Determine the [x, y] coordinate at the center of the cell enclosing the given text.  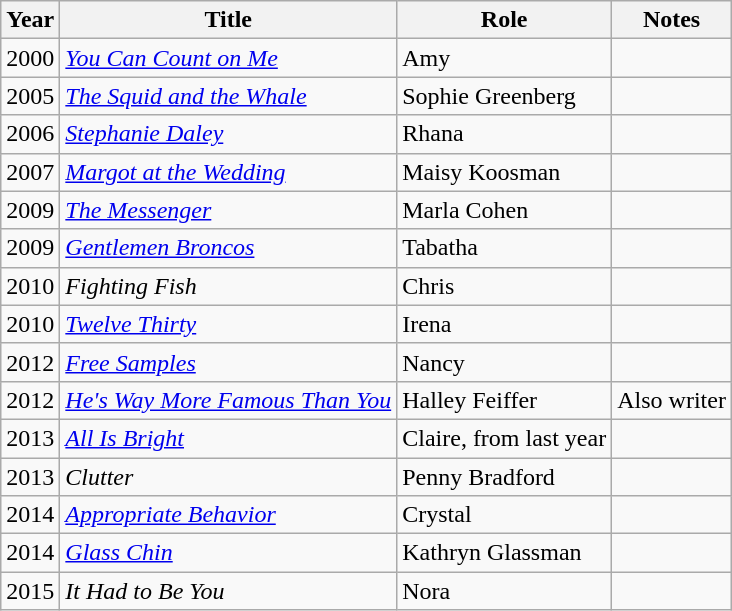
Crystal [504, 515]
Marla Cohen [504, 210]
Chris [504, 286]
Also writer [672, 400]
Stephanie Daley [228, 134]
Rhana [504, 134]
Fighting Fish [228, 286]
All Is Bright [228, 438]
Free Samples [228, 362]
Kathryn Glassman [504, 553]
Maisy Koosman [504, 172]
Notes [672, 20]
Twelve Thirty [228, 324]
Appropriate Behavior [228, 515]
Year [30, 20]
2000 [30, 58]
Nancy [504, 362]
Irena [504, 324]
Nora [504, 591]
2005 [30, 96]
2006 [30, 134]
Margot at the Wedding [228, 172]
2007 [30, 172]
Glass Chin [228, 553]
The Messenger [228, 210]
Gentlemen Broncos [228, 248]
Clutter [228, 477]
It Had to Be You [228, 591]
Sophie Greenberg [504, 96]
The Squid and the Whale [228, 96]
2015 [30, 591]
Role [504, 20]
Amy [504, 58]
Title [228, 20]
Tabatha [504, 248]
Halley Feiffer [504, 400]
Penny Bradford [504, 477]
You Can Count on Me [228, 58]
Claire, from last year [504, 438]
He's Way More Famous Than You [228, 400]
